Find where the given text appears and provide that cell's center as [x, y] coordinate. 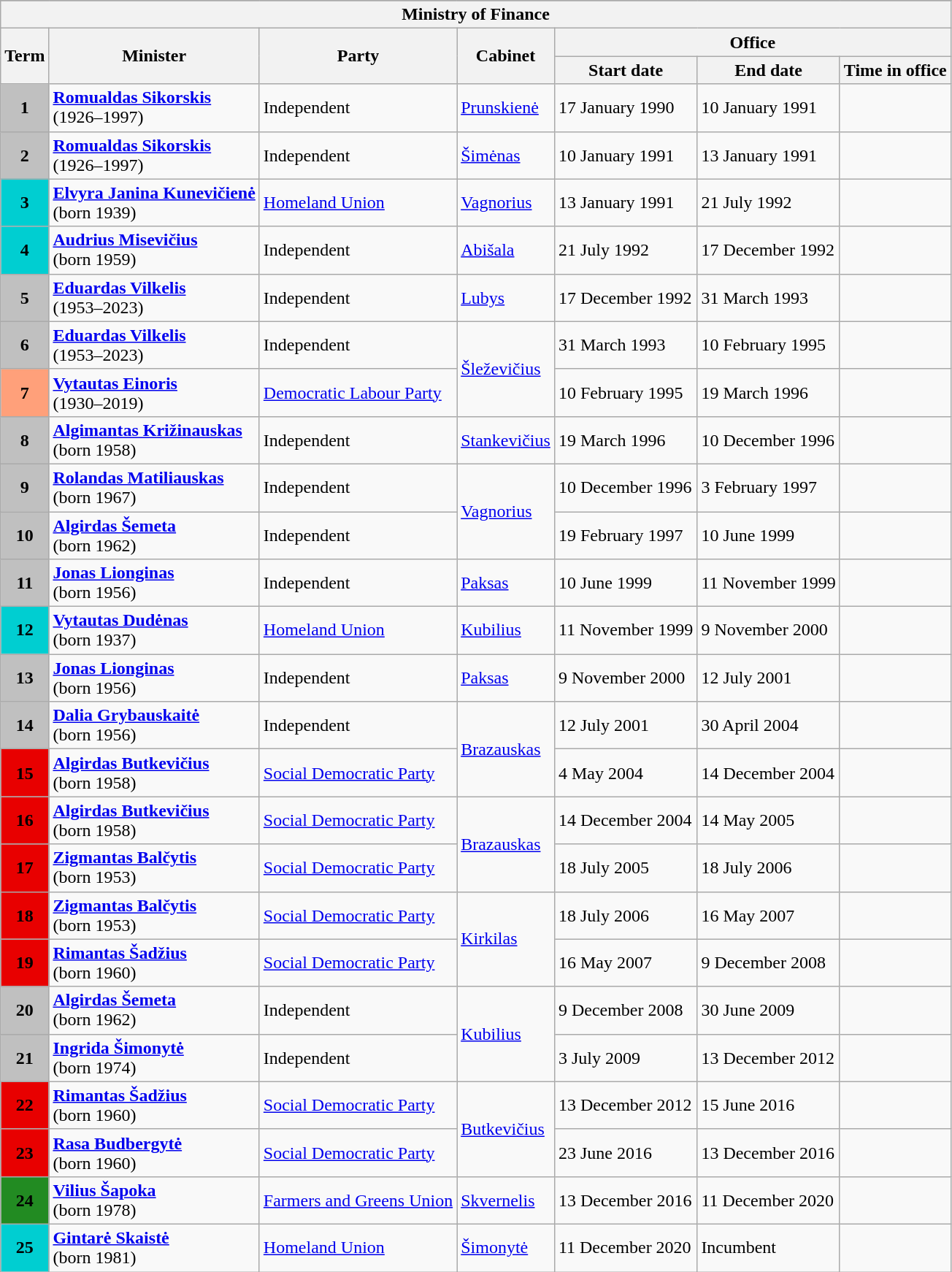
Dalia Grybauskaitė (born 1956) [154, 726]
Elvyra Janina Kunevičienė (born 1939) [154, 203]
15 June 2016 [768, 1106]
24 [25, 1200]
18 [25, 916]
Ingrida Šimonytė (born 1974) [154, 1057]
Democratic Labour Party [358, 393]
2 [25, 155]
Kirkilas [506, 939]
Abišala [506, 250]
Audrius Misevičius (born 1959) [154, 250]
10 [25, 535]
17 January 1990 [625, 108]
Office [752, 42]
Lubys [506, 298]
Start date [625, 70]
Šimėnas [506, 155]
Skvernelis [506, 1200]
Cabinet [506, 56]
3 July 2009 [625, 1057]
9 [25, 488]
4 May 2004 [625, 773]
30 June 2009 [768, 1011]
Stankevičius [506, 440]
25 [25, 1247]
11 [25, 583]
Vytautas Einoris (1930–2019) [154, 393]
3 February 1997 [768, 488]
Incumbent [768, 1247]
Rolandas Matiliauskas (born 1967) [154, 488]
23 June 2016 [625, 1152]
12 [25, 631]
Vytautas Dudėnas (born 1937) [154, 631]
Prunskienė [506, 108]
Party [358, 56]
23 [25, 1152]
6 [25, 345]
Algimantas Križinauskas (born 1958) [154, 440]
19 [25, 962]
Šleževičius [506, 369]
Minister [154, 56]
End date [768, 70]
18 July 2005 [625, 867]
Term [25, 56]
Time in office [895, 70]
14 May 2005 [768, 821]
17 [25, 867]
Šimonytė [506, 1247]
5 [25, 298]
21 [25, 1057]
Rasa Budbergytė (born 1960) [154, 1152]
Farmers and Greens Union [358, 1200]
20 [25, 1011]
3 [25, 203]
8 [25, 440]
19 February 1997 [625, 535]
22 [25, 1106]
1 [25, 108]
Ministry of Finance [476, 15]
Vilius Šapoka (born 1978) [154, 1200]
7 [25, 393]
15 [25, 773]
Butkevičius [506, 1129]
Gintarė Skaistė (born 1981) [154, 1247]
16 [25, 821]
30 April 2004 [768, 726]
4 [25, 250]
13 [25, 678]
14 [25, 726]
